Identify which cell holds the provided text, then report its [x, y] central coordinate. 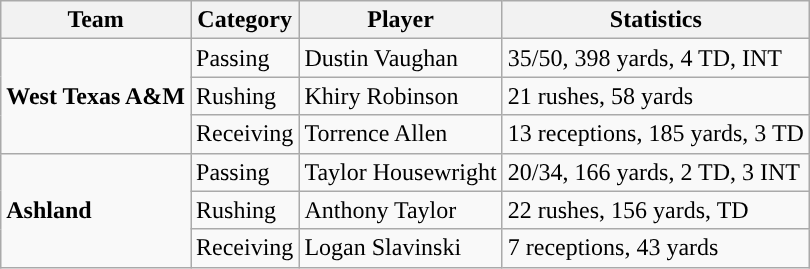
Khiry Robinson [400, 96]
Taylor Housewright [400, 172]
West Texas A&M [96, 96]
22 rushes, 156 yards, TD [656, 210]
Anthony Taylor [400, 210]
Dustin Vaughan [400, 58]
20/34, 166 yards, 2 TD, 3 INT [656, 172]
Logan Slavinski [400, 248]
Ashland [96, 210]
7 receptions, 43 yards [656, 248]
Player [400, 20]
Statistics [656, 20]
13 receptions, 185 yards, 3 TD [656, 134]
Torrence Allen [400, 134]
Category [244, 20]
35/50, 398 yards, 4 TD, INT [656, 58]
Team [96, 20]
21 rushes, 58 yards [656, 96]
